Detect which cell encompasses the target text, then output its (X, Y) center coordinate. 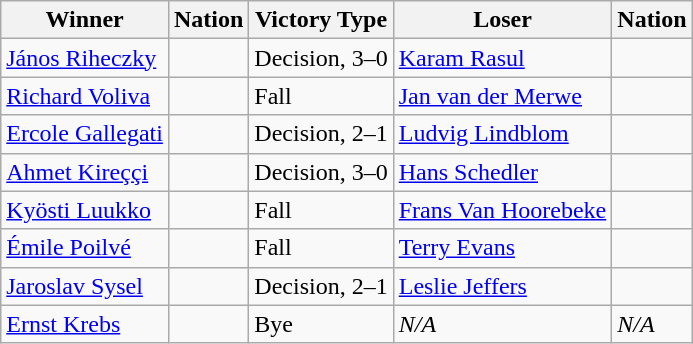
Karam Rasul (502, 58)
Leslie Jeffers (502, 286)
Hans Schedler (502, 172)
Victory Type (321, 20)
Ercole Gallegati (85, 134)
János Riheczky (85, 58)
Winner (85, 20)
Ernst Krebs (85, 324)
Ahmet Kireççi (85, 172)
Émile Poilvé (85, 248)
Jaroslav Sysel (85, 286)
Jan van der Merwe (502, 96)
Richard Voliva (85, 96)
Ludvig Lindblom (502, 134)
Frans Van Hoorebeke (502, 210)
Loser (502, 20)
Kyösti Luukko (85, 210)
Terry Evans (502, 248)
Bye (321, 324)
